Find where the given text appears and provide that cell's center as [X, Y] coordinate. 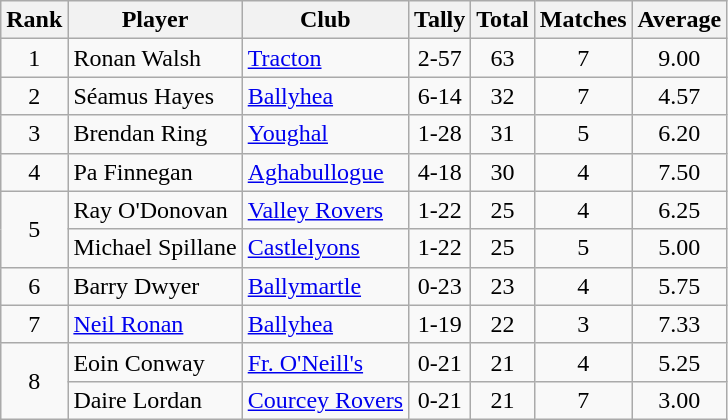
Valley Rovers [325, 210]
9.00 [680, 58]
32 [503, 96]
6-14 [440, 96]
7.33 [680, 324]
1-19 [440, 324]
5.00 [680, 248]
63 [503, 58]
6.25 [680, 210]
Fr. O'Neill's [325, 362]
6 [34, 286]
22 [503, 324]
Youghal [325, 134]
Courcey Rovers [325, 400]
30 [503, 172]
Michael Spillane [155, 248]
0-23 [440, 286]
1-28 [440, 134]
Tally [440, 20]
6.20 [680, 134]
3.00 [680, 400]
Ray O'Donovan [155, 210]
1 [34, 58]
2 [34, 96]
Total [503, 20]
Brendan Ring [155, 134]
Average [680, 20]
Pa Finnegan [155, 172]
Barry Dwyer [155, 286]
8 [34, 381]
4-18 [440, 172]
Aghabullogue [325, 172]
Tracton [325, 58]
5.75 [680, 286]
Ronan Walsh [155, 58]
31 [503, 134]
5.25 [680, 362]
Séamus Hayes [155, 96]
Ballymartle [325, 286]
Player [155, 20]
Castlelyons [325, 248]
Club [325, 20]
2-57 [440, 58]
23 [503, 286]
Daire Lordan [155, 400]
Neil Ronan [155, 324]
Eoin Conway [155, 362]
Rank [34, 20]
Matches [583, 20]
4.57 [680, 96]
7.50 [680, 172]
